Detect which cell encompasses the target text, then output its (X, Y) center coordinate. 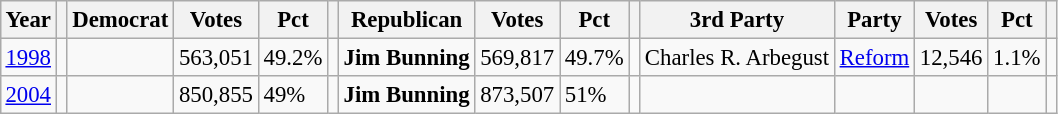
12,546 (952, 57)
2004 (28, 95)
563,051 (216, 57)
Democrat (120, 20)
51% (594, 95)
49.7% (594, 57)
569,817 (518, 57)
3rd Party (738, 20)
49% (292, 95)
Charles R. Arbegust (738, 57)
850,855 (216, 95)
Party (874, 20)
1.1% (1017, 57)
Year (28, 20)
873,507 (518, 95)
Republican (406, 20)
1998 (28, 57)
49.2% (292, 57)
Reform (874, 57)
